Scan for the cell matching the given text and deliver its (x, y) coordinate at center. 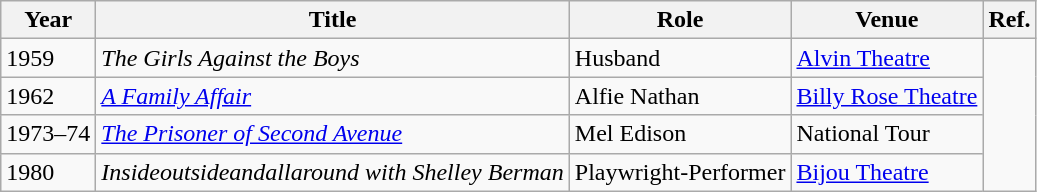
Billy Rose Theatre (887, 96)
Year (48, 20)
Mel Edison (680, 134)
Ref. (1010, 20)
Title (332, 20)
Role (680, 20)
Venue (887, 20)
1962 (48, 96)
Alfie Nathan (680, 96)
The Girls Against the Boys (332, 58)
The Prisoner of Second Avenue (332, 134)
1980 (48, 172)
1973–74 (48, 134)
Bijou Theatre (887, 172)
National Tour (887, 134)
A Family Affair (332, 96)
1959 (48, 58)
Husband (680, 58)
Insideoutsideandallaround with Shelley Berman (332, 172)
Alvin Theatre (887, 58)
Playwright-Performer (680, 172)
